Find where the given text appears and provide that cell's center as (x, y) coordinate. 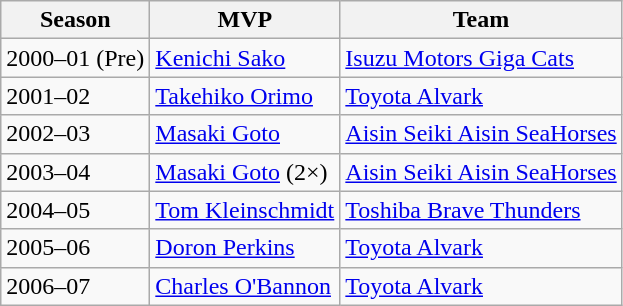
MVP (245, 20)
Masaki Goto (2×) (245, 172)
2004–05 (76, 210)
2001–02 (76, 96)
2005–06 (76, 248)
Team (481, 20)
Masaki Goto (245, 134)
Tom Kleinschmidt (245, 210)
Isuzu Motors Giga Cats (481, 58)
Charles O'Bannon (245, 286)
Toshiba Brave Thunders (481, 210)
2002–03 (76, 134)
2003–04 (76, 172)
Season (76, 20)
2000–01 (Pre) (76, 58)
Doron Perkins (245, 248)
Kenichi Sako (245, 58)
2006–07 (76, 286)
Takehiko Orimo (245, 96)
